Capture the cell that displays the provided text and extract its [x, y] central coordinate. 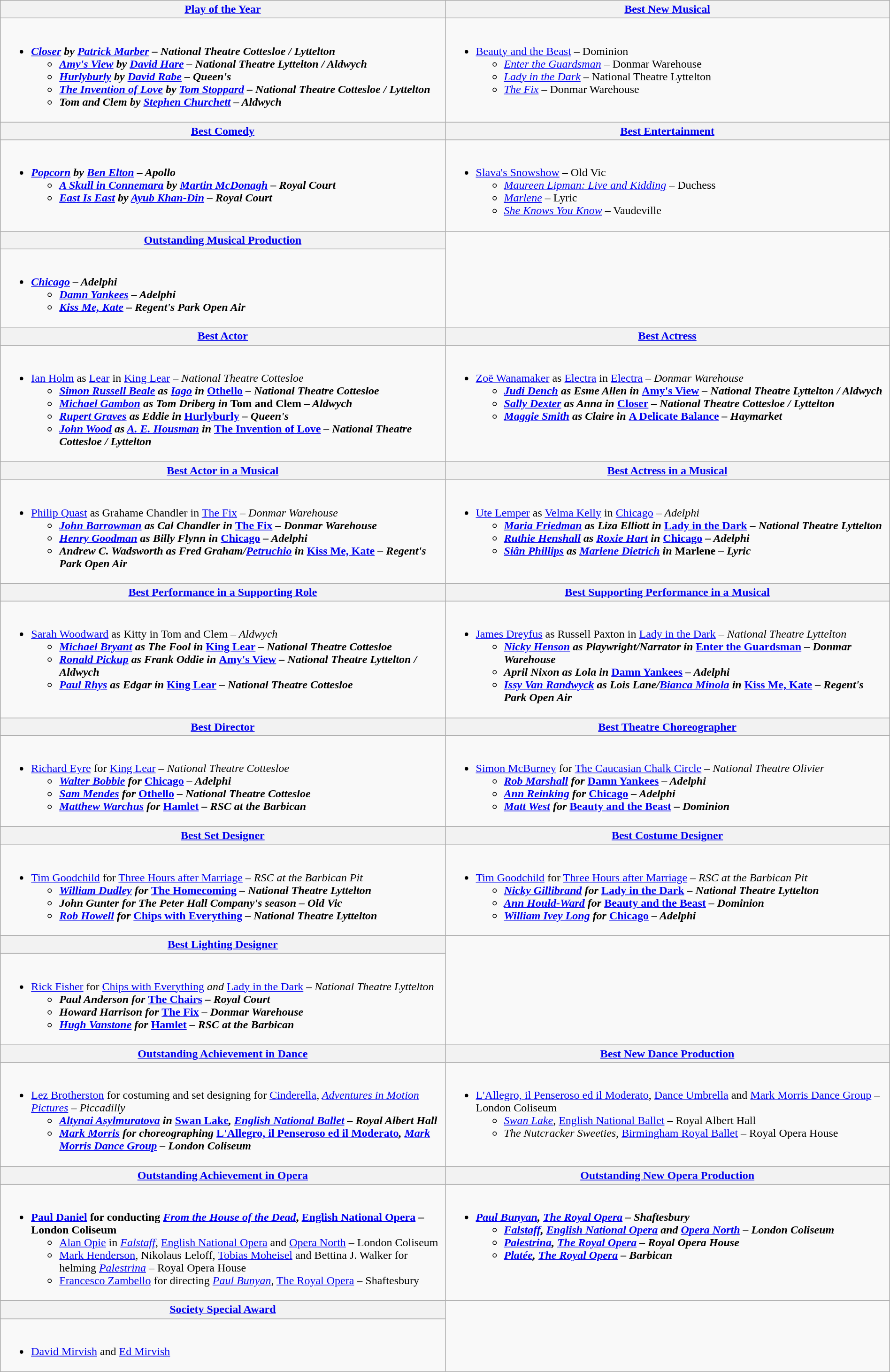
Best Actress [667, 336]
Chicago – AdelphiDamn Yankees – AdelphiKiss Me, Kate – Regent's Park Open Air [222, 288]
Best Theatre Choreographer [667, 726]
Best Director [222, 726]
Outstanding Achievement in Dance [222, 1054]
Outstanding Musical Production [222, 240]
Best Performance in a Supporting Role [222, 592]
Best New Musical [667, 9]
Slava's Snowshow – Old VicMaureen Lipman: Live and Kidding – DuchessMarlene – LyricShe Knows You Know – Vaudeville [667, 185]
Beauty and the Beast – DominionEnter the Guardsman – Donmar WarehouseLady in the Dark – National Theatre LytteltonThe Fix – Donmar Warehouse [667, 70]
Outstanding New Opera Production [667, 1175]
Best Set Designer [222, 836]
Best Actor in a Musical [222, 470]
Outstanding Achievement in Opera [222, 1175]
Best Costume Designer [667, 836]
Best Entertainment [667, 131]
Play of the Year [222, 9]
Best Comedy [222, 131]
Best Supporting Performance in a Musical [667, 592]
Best New Dance Production [667, 1054]
Best Lighting Designer [222, 945]
David Mirvish and Ed Mirvish [222, 1345]
Popcorn by Ben Elton – ApolloA Skull in Connemara by Martin McDonagh – Royal CourtEast Is East by Ayub Khan-Din – Royal Court [222, 185]
Best Actor [222, 336]
Best Actress in a Musical [667, 470]
Society Special Award [222, 1310]
